Locate the cell with the specified text and output its (x, y) center coordinate. 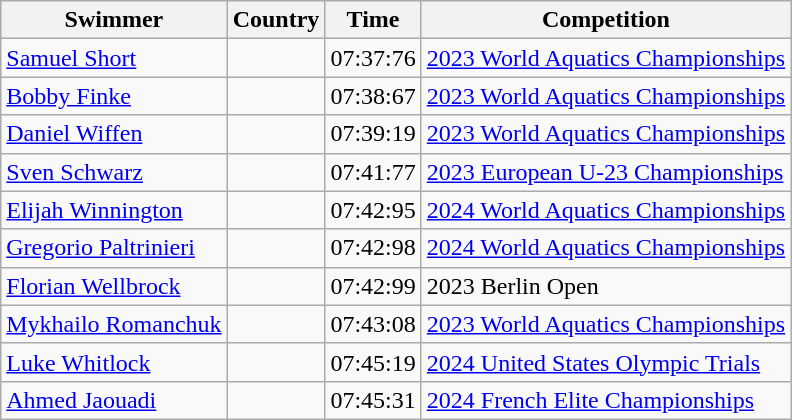
Bobby Finke (114, 96)
2024 French Elite Championships (606, 400)
07:42:95 (373, 210)
07:37:76 (373, 58)
2024 United States Olympic Trials (606, 362)
07:45:31 (373, 400)
Competition (606, 20)
Country (276, 20)
07:41:77 (373, 172)
2023 Berlin Open (606, 286)
Luke Whitlock (114, 362)
07:45:19 (373, 362)
Elijah Winnington (114, 210)
Florian Wellbrock (114, 286)
07:39:19 (373, 134)
Samuel Short (114, 58)
Sven Schwarz (114, 172)
Swimmer (114, 20)
Time (373, 20)
Gregorio Paltrinieri (114, 248)
Daniel Wiffen (114, 134)
07:42:98 (373, 248)
Ahmed Jaouadi (114, 400)
07:38:67 (373, 96)
2023 European U-23 Championships (606, 172)
Mykhailo Romanchuk (114, 324)
07:42:99 (373, 286)
07:43:08 (373, 324)
